Output the (X, Y) coordinate of the center of the cell containing the given text.  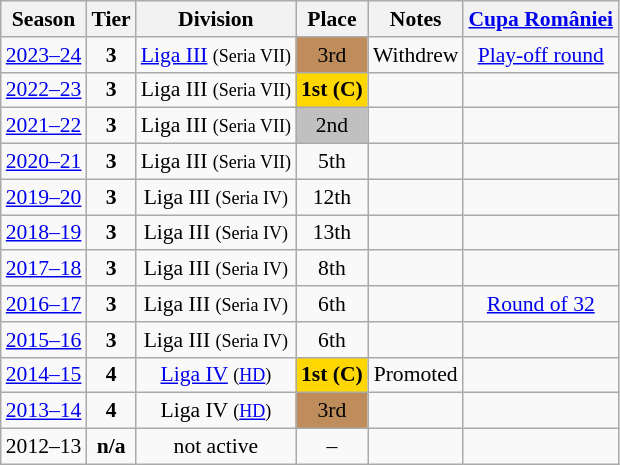
2021–22 (44, 126)
Cupa României (540, 19)
2nd (332, 126)
2016–17 (44, 304)
– (332, 447)
12th (332, 197)
Notes (416, 19)
2020–21 (44, 162)
Play-off round (540, 55)
Division (216, 19)
Season (44, 19)
2018–19 (44, 233)
not active (216, 447)
Tier (110, 19)
2023–24 (44, 55)
Place (332, 19)
2012–13 (44, 447)
Withdrew (416, 55)
n/a (110, 447)
2017–18 (44, 269)
2015–16 (44, 340)
2022–23 (44, 90)
Round of 32 (540, 304)
2013–14 (44, 411)
2019–20 (44, 197)
13th (332, 233)
8th (332, 269)
Promoted (416, 375)
5th (332, 162)
2014–15 (44, 375)
